Determine the [X, Y] coordinate at the center of the cell enclosing the given text.  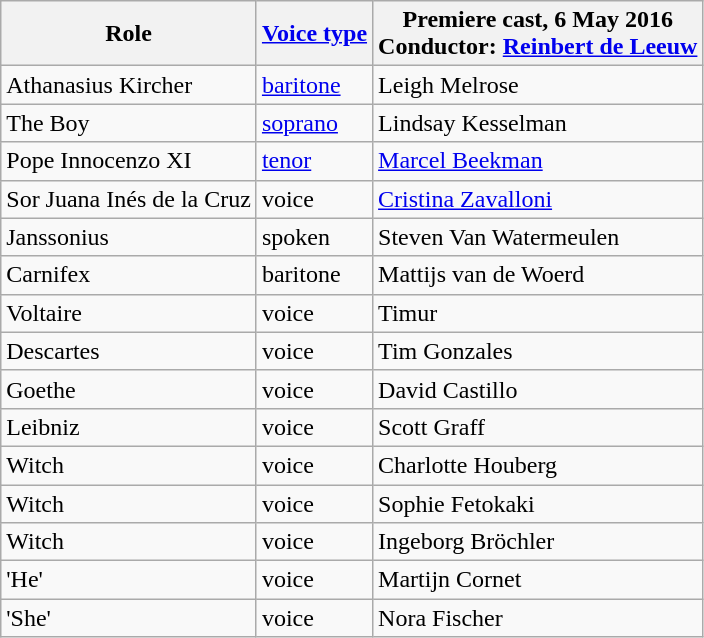
David Castillo [538, 389]
Leigh Melrose [538, 85]
Lindsay Kesselman [538, 123]
Descartes [129, 351]
spoken [314, 237]
Charlotte Houberg [538, 465]
'He' [129, 580]
tenor [314, 161]
Sor Juana Inés de la Cruz [129, 199]
Carnifex [129, 275]
Timur [538, 313]
Nora Fischer [538, 618]
Scott Graff [538, 427]
Cristina Zavalloni [538, 199]
soprano [314, 123]
Voltaire [129, 313]
Voice type [314, 34]
Ingeborg Bröchler [538, 542]
Janssonius [129, 237]
Pope Innocenzo XI [129, 161]
'She' [129, 618]
Premiere cast, 6 May 2016Conductor: Reinbert de Leeuw [538, 34]
Sophie Fetokaki [538, 503]
Goethe [129, 389]
Tim Gonzales [538, 351]
Mattijs van de Woerd [538, 275]
Martijn Cornet [538, 580]
Steven Van Watermeulen [538, 237]
Marcel Beekman [538, 161]
Role [129, 34]
The Boy [129, 123]
Leibniz [129, 427]
Athanasius Kircher [129, 85]
